Scan for the cell matching the given text and deliver its (x, y) coordinate at center. 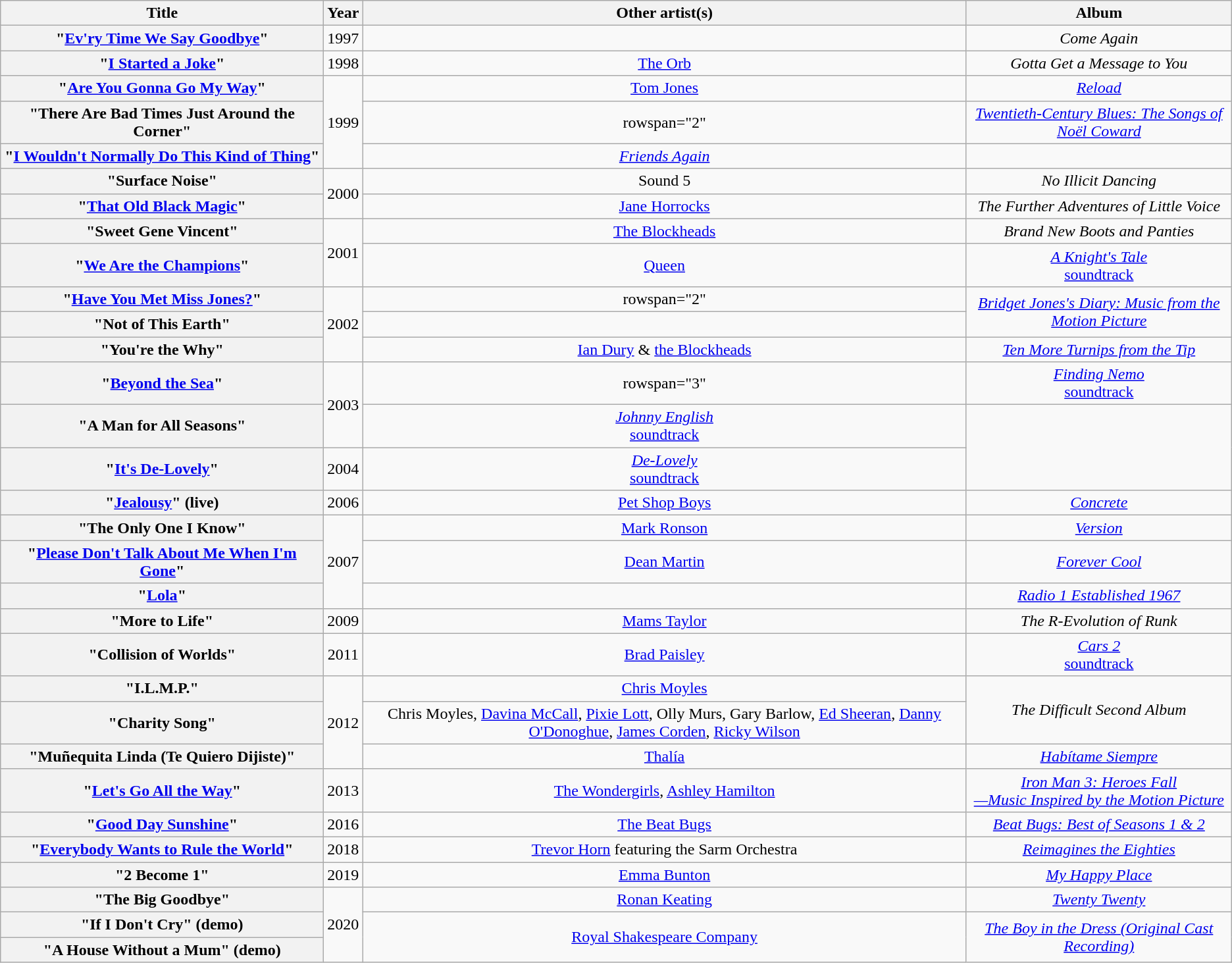
"That Old Black Magic" (162, 206)
Bridget Jones's Diary: Music from the Motion Picture (1099, 311)
Other artist(s) (665, 13)
Tom Jones (665, 88)
"A Man for All Seasons" (162, 427)
2018 (344, 849)
Ian Dury & the Blockheads (665, 350)
2002 (344, 324)
The Beat Bugs (665, 824)
Finding Nemo soundtrack (1099, 383)
"There Are Bad Times Just Around the Corner" (162, 122)
Concrete (1099, 503)
1999 (344, 122)
The Orb (665, 63)
"Everybody Wants to Rule the World" (162, 849)
The Blockheads (665, 231)
Forever Cool (1099, 562)
rowspan="3" (665, 383)
2000 (344, 194)
Beat Bugs: Best of Seasons 1 & 2 (1099, 824)
2001 (344, 253)
1997 (344, 38)
2006 (344, 503)
The R-Evolution of Runk (1099, 621)
"You're the Why" (162, 350)
2003 (344, 405)
"We Are the Champions" (162, 265)
The Boy in the Dress (Original Cast Recording) (1099, 937)
De-Lovely soundtrack (665, 469)
"Muñequita Linda (Te Quiero Dijiste)" (162, 756)
"Beyond the Sea" (162, 383)
Come Again (1099, 38)
Dean Martin (665, 562)
Cars 2 soundtrack (1099, 654)
Habítame Siempre (1099, 756)
A Knight's Tale soundtrack (1099, 265)
"The Big Goodbye" (162, 900)
Queen (665, 265)
"I Started a Joke" (162, 63)
Radio 1 Established 1967 (1099, 596)
Jane Horrocks (665, 206)
"The Only One I Know" (162, 528)
"Please Don't Talk About Me When I'm Gone" (162, 562)
1998 (344, 63)
"Surface Noise" (162, 181)
2013 (344, 790)
Ronan Keating (665, 900)
"More to Life" (162, 621)
"Have You Met Miss Jones?" (162, 299)
2009 (344, 621)
2004 (344, 469)
Chris Moyles (665, 689)
Thalía (665, 756)
Mark Ronson (665, 528)
"I.L.M.P." (162, 689)
"Lola" (162, 596)
No Illicit Dancing (1099, 181)
"Jealousy" (live) (162, 503)
"Are You Gonna Go My Way" (162, 88)
Chris Moyles, Davina McCall, Pixie Lott, Olly Murs, Gary Barlow, Ed Sheeran, Danny O'Donoghue, James Corden, Ricky Wilson (665, 723)
The Wondergirls, Ashley Hamilton (665, 790)
"If I Don't Cry" (demo) (162, 925)
The Further Adventures of Little Voice (1099, 206)
Year (344, 13)
Ten More Turnips from the Tip (1099, 350)
Friends Again (665, 156)
2019 (344, 875)
"Let's Go All the Way" (162, 790)
"Not of This Earth" (162, 324)
Royal Shakespeare Company (665, 937)
"A House Without a Mum" (demo) (162, 950)
"Good Day Sunshine" (162, 824)
Trevor Horn featuring the Sarm Orchestra (665, 849)
"Charity Song" (162, 723)
Twenty Twenty (1099, 900)
My Happy Place (1099, 875)
Brad Paisley (665, 654)
2012 (344, 723)
Iron Man 3: Heroes Fall —Music Inspired by the Motion Picture (1099, 790)
"Sweet Gene Vincent" (162, 231)
"I Wouldn't Normally Do This Kind of Thing" (162, 156)
Gotta Get a Message to You (1099, 63)
Sound 5 (665, 181)
Title (162, 13)
Brand New Boots and Panties (1099, 231)
Album (1099, 13)
"Collision of Worlds" (162, 654)
Emma Bunton (665, 875)
Mams Taylor (665, 621)
2016 (344, 824)
"Ev'ry Time We Say Goodbye" (162, 38)
Johnny English soundtrack (665, 427)
Pet Shop Boys (665, 503)
Reimagines the Eighties (1099, 849)
Twentieth-Century Blues: The Songs of Noël Coward (1099, 122)
"2 Become 1" (162, 875)
Reload (1099, 88)
"It's De-Lovely" (162, 469)
Version (1099, 528)
2020 (344, 925)
The Difficult Second Album (1099, 710)
2007 (344, 562)
2011 (344, 654)
